Find where the given text appears and provide that cell's center as [X, Y] coordinate. 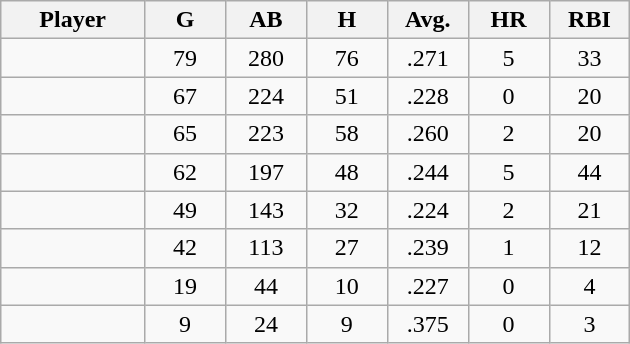
.228 [428, 96]
Player [73, 20]
113 [266, 248]
.227 [428, 286]
197 [266, 172]
24 [266, 324]
.224 [428, 210]
48 [346, 172]
223 [266, 134]
G [186, 20]
HR [508, 20]
143 [266, 210]
4 [590, 286]
.271 [428, 58]
1 [508, 248]
62 [186, 172]
3 [590, 324]
58 [346, 134]
79 [186, 58]
.244 [428, 172]
.260 [428, 134]
.239 [428, 248]
27 [346, 248]
19 [186, 286]
H [346, 20]
12 [590, 248]
33 [590, 58]
76 [346, 58]
32 [346, 210]
AB [266, 20]
65 [186, 134]
67 [186, 96]
42 [186, 248]
21 [590, 210]
51 [346, 96]
10 [346, 286]
224 [266, 96]
.375 [428, 324]
Avg. [428, 20]
280 [266, 58]
RBI [590, 20]
49 [186, 210]
